Output the [x, y] coordinate of the center of the cell containing the given text.  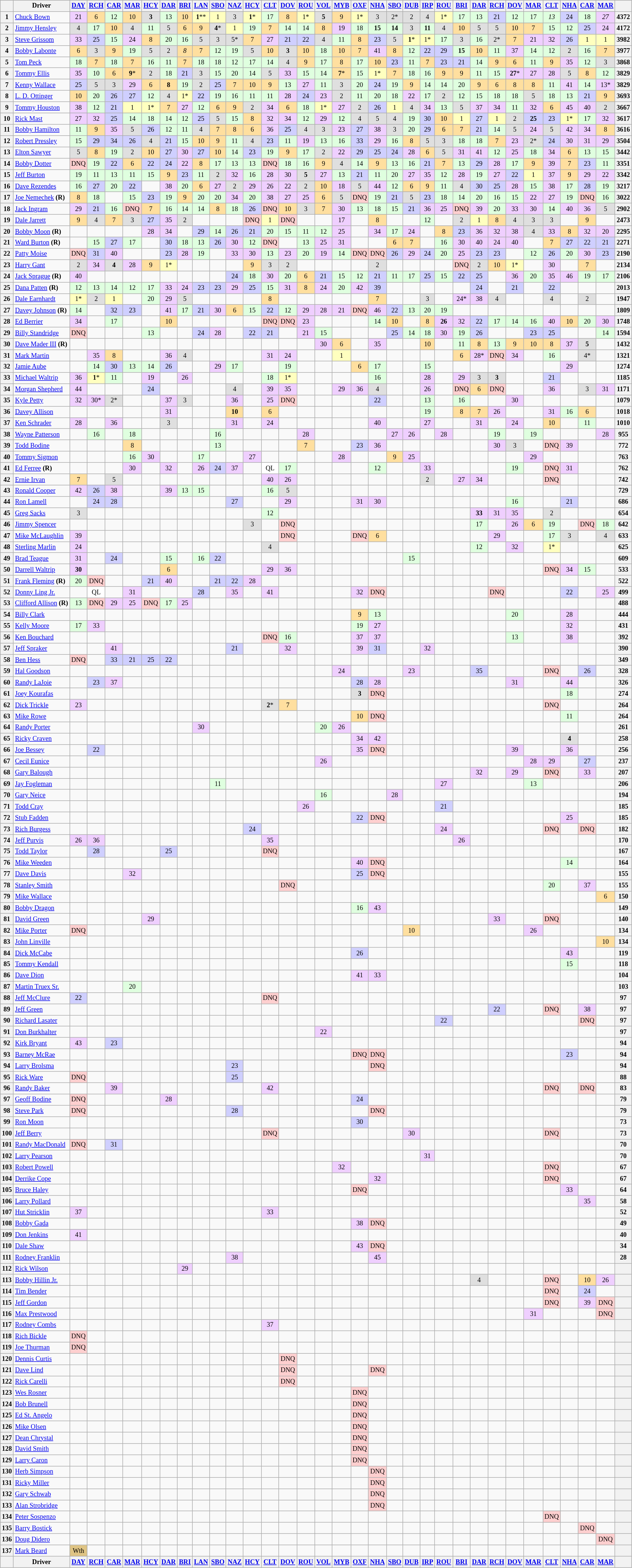
Jeff Green [41, 1010]
76 [7, 863]
633 [623, 536]
77 [7, 874]
Randy Baker [41, 1089]
82 [7, 931]
349 [623, 660]
69 [7, 784]
89 [7, 1010]
Ken Bouchard [41, 637]
Rick Wilson [41, 1268]
Dave Mader III (R) [41, 344]
Kenny Wallace [41, 85]
Joey Kourafas [41, 694]
522 [623, 581]
686 [623, 502]
Darrell Waltrip [41, 570]
Morgan Shepherd [41, 389]
Max Prestwood [41, 1314]
Jay Fogleman [41, 784]
Randy Porter [41, 728]
2013 [623, 288]
59 [7, 671]
Mark Martin [41, 355]
30* [96, 401]
Billy Standridge [41, 333]
123 [7, 1393]
55 [7, 626]
Tommy Sigmon [41, 457]
Don Burkhalter [41, 1032]
Greg Sacks [41, 513]
126 [7, 1427]
194 [623, 795]
Dale Earnhardt [41, 299]
Dave Rezendes [41, 186]
28* [479, 355]
92 [7, 1043]
762 [623, 468]
3617 [623, 119]
106 [7, 1201]
Bobby Labonte [41, 51]
1079 [623, 401]
65 [7, 739]
81 [7, 919]
3667 [623, 107]
Rich Burgess [41, 829]
125 [7, 1415]
Bobby Gada [41, 1224]
150 [623, 897]
Ricky Craven [41, 739]
207 [623, 773]
Tim Bender [41, 1292]
Bob Brunell [41, 1404]
2295 [623, 232]
133 [7, 1506]
68 [7, 773]
Davey Allison [41, 412]
Mike Rowe [41, 716]
Dick Trickle [41, 705]
114 [7, 1292]
533 [623, 570]
27* [515, 73]
729 [623, 491]
625 [623, 547]
1010 [623, 423]
206 [623, 784]
56 [7, 637]
4372 [623, 17]
3342 [623, 175]
62 [7, 705]
1** [201, 17]
444 [623, 615]
Doug Didero [41, 1540]
Herb Simpson [41, 1472]
256 [623, 750]
Dick McCabe [41, 953]
Barney McRae [41, 1054]
Larry Pollard [41, 1201]
1185 [623, 378]
71 [7, 807]
80 [7, 908]
Dale Jarrett [41, 220]
1748 [623, 321]
Ward Burton (R) [41, 243]
170 [623, 841]
9* [132, 73]
Don Jenkins [41, 1235]
2473 [623, 220]
3693 [623, 96]
93 [7, 1054]
84 [7, 953]
48 [7, 547]
328 [623, 671]
109 [7, 1235]
Bobby Dragon [41, 908]
Mike Porter [41, 931]
274 [623, 694]
Jeff Purvis [41, 841]
54 [7, 615]
51 [7, 581]
Stub Fadden [41, 818]
Jamie Aube [41, 367]
Ed Ferree (R) [41, 468]
2902 [623, 209]
66 [7, 750]
5* [235, 40]
Joe Bessey [41, 750]
75 [7, 851]
237 [623, 762]
3442 [623, 152]
Steve Park [41, 1111]
Todd Taylor [41, 851]
609 [623, 559]
140 [623, 919]
Dave Dion [41, 976]
Ron Moon [41, 1123]
110 [7, 1246]
Wayne Patterson [41, 434]
326 [623, 682]
Bobby Hillin Jr. [41, 1280]
390 [623, 649]
Jimmy Spencer [41, 525]
57 [7, 649]
Bobby Dotter [41, 164]
50 [7, 570]
642 [623, 525]
132 [7, 1494]
2190 [623, 254]
Jack Ingram [41, 209]
1947 [623, 299]
3504 [623, 141]
100 [7, 1133]
120 [7, 1359]
Tommy Kendall [41, 964]
499 [623, 593]
Cecil Eunice [41, 762]
Ed Berrier [41, 321]
Tom Peck [41, 63]
129 [7, 1460]
Mike McLaughlin [41, 536]
96 [7, 1089]
105 [7, 1190]
13* [606, 85]
Ronald Cooper [41, 491]
Larry Pearson [41, 1156]
85 [7, 964]
Ken Schrader [41, 423]
86 [7, 976]
Kirk Bryant [41, 1043]
Rick Ware [41, 1077]
Jeff McClure [41, 998]
3977 [623, 51]
Ernie Irvan [41, 480]
3351 [623, 164]
L. D. Ottinger [41, 96]
167 [623, 851]
Gary Neice [41, 795]
1432 [623, 344]
Rich Bickle [41, 1336]
117 [7, 1325]
124 [7, 1404]
Frank Fleming (R) [41, 581]
115 [7, 1302]
128 [7, 1449]
1809 [623, 311]
95 [7, 1077]
Tommy Houston [41, 107]
Richard Lasater [41, 1020]
131 [7, 1483]
Harry Gant [41, 265]
122 [7, 1381]
Dale Shaw [41, 1246]
Wes Rosner [41, 1393]
Brad Teague [41, 559]
John Linville [41, 942]
1321 [623, 355]
1274 [623, 367]
98 [7, 1111]
Steve Grissom [41, 40]
61 [7, 694]
Hal Goodson [41, 671]
107 [7, 1212]
955 [623, 434]
Mike Olsen [41, 1427]
742 [623, 480]
488 [623, 603]
Rick Mast [41, 119]
Chuck Bown [41, 17]
3022 [623, 198]
Gary Schwab [41, 1494]
1594 [623, 333]
1018 [623, 412]
Bobby Hamilton [41, 130]
Alan Strobridge [41, 1506]
Dean Chrystal [41, 1438]
130 [7, 1472]
Joe Nemechek (R) [41, 198]
113 [7, 1280]
Hut Stricklin [41, 1212]
Jimmy Hensley [41, 29]
108 [7, 1224]
Todd Bodine [41, 446]
Barry Bostick [41, 1528]
Jeff Burton [41, 175]
182 [623, 829]
Bruce Haley [41, 1190]
164 [623, 863]
Jeff Berry [41, 1133]
Randy LaJoie [41, 682]
Jack Sprague (R) [41, 277]
127 [7, 1438]
Clifford Allison (R) [41, 603]
Randy MacDonald [41, 1145]
99 [7, 1123]
112 [7, 1268]
Sterling Marlin [41, 547]
Kelly Moore [41, 626]
Mike Wallace [41, 897]
258 [623, 739]
3616 [623, 130]
90 [7, 1020]
91 [7, 1032]
3982 [623, 40]
7* [342, 73]
Jeff Spraker [41, 649]
2271 [623, 243]
Rick Carelli [41, 1381]
431 [623, 626]
72 [7, 818]
149 [623, 908]
Derrike Cope [41, 1179]
Peter Sospenzo [41, 1517]
Billy Clark [41, 615]
Dana Patten (R) [41, 288]
Jeff Gordon [41, 1302]
Geoff Bodine [41, 1100]
David Smith [41, 1449]
Dennis Curtis [41, 1359]
137 [7, 1550]
116 [7, 1314]
Davey Johnson (R) [41, 311]
Mike Weeden [41, 863]
3217 [623, 186]
Donny Ling Jr. [41, 593]
2134 [623, 265]
60 [7, 682]
Kyle Petty [41, 401]
63 [7, 716]
136 [7, 1540]
Todd Cray [41, 807]
4172 [623, 29]
1171 [623, 389]
654 [623, 513]
111 [7, 1258]
47 [7, 536]
Gary Balough [41, 773]
Patty Moise [41, 254]
3868 [623, 63]
Ed St. Angelo [41, 1415]
Dave Lind [41, 1371]
Ben Hess [41, 660]
102 [7, 1156]
78 [7, 885]
Bobby Moon (R) [41, 232]
Joe Thurman [41, 1348]
Stanley Smith [41, 885]
87 [7, 987]
Tommy Ellis [41, 73]
763 [623, 457]
101 [7, 1145]
74 [7, 841]
121 [7, 1371]
Ricky Miller [41, 1483]
Rodney Franklin [41, 1258]
David Green [41, 919]
2106 [623, 277]
135 [7, 1528]
Dave Davis [41, 874]
Ron Lamell [41, 502]
Larry Caron [41, 1460]
Mark Beard [41, 1550]
261 [623, 728]
Robert Powell [41, 1167]
392 [623, 637]
Wth [78, 1550]
Robert Pressley [41, 141]
Martin Truex Sr. [41, 987]
Rodney Combs [41, 1325]
53 [7, 603]
Larry Brolsma [41, 1066]
Michael Waltrip [41, 378]
24* [462, 299]
Elton Sawyer [41, 152]
772 [623, 446]
